Return (X, Y) of the center of cell containing provided text 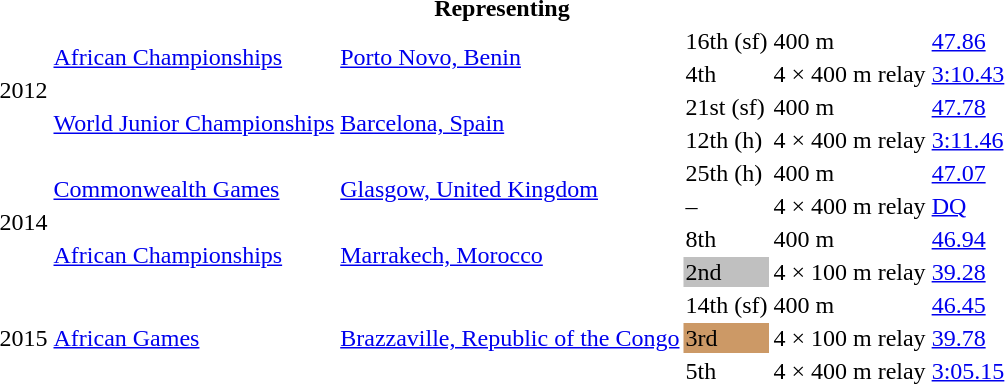
2nd (726, 272)
– (726, 206)
16th (sf) (726, 41)
25th (h) (726, 173)
Barcelona, Spain (510, 124)
Glasgow, United Kingdom (510, 190)
12th (h) (726, 140)
Marrakech, Morocco (510, 256)
21st (sf) (726, 107)
4th (726, 74)
8th (726, 239)
Porto Novo, Benin (510, 58)
Commonwealth Games (194, 190)
14th (sf) (726, 305)
3rd (726, 338)
World Junior Championships (194, 124)
